From the cell containing the given text, extract its center point as (X, Y) coordinate. 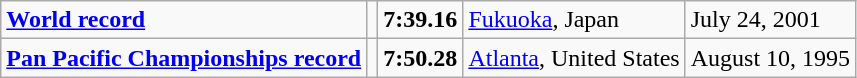
Atlanta, United States (574, 58)
7:39.16 (420, 20)
Pan Pacific Championships record (184, 58)
7:50.28 (420, 58)
August 10, 1995 (770, 58)
Fukuoka, Japan (574, 20)
World record (184, 20)
July 24, 2001 (770, 20)
